Identify which cell holds the provided text, then report its (X, Y) central coordinate. 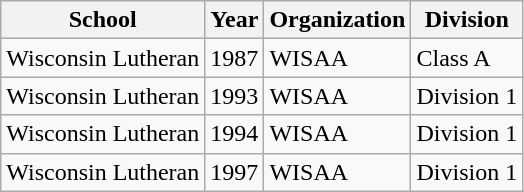
Year (234, 20)
Division (467, 20)
1997 (234, 172)
Class A (467, 58)
School (103, 20)
1987 (234, 58)
1993 (234, 96)
Organization (338, 20)
1994 (234, 134)
